Determine the (X, Y) coordinate at the center of the cell enclosing the given text.  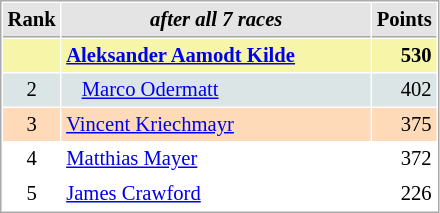
3 (32, 124)
2 (32, 90)
402 (404, 90)
372 (404, 158)
Points (404, 20)
Matthias Mayer (216, 158)
5 (32, 194)
Rank (32, 20)
375 (404, 124)
Aleksander Aamodt Kilde (216, 56)
Vincent Kriechmayr (216, 124)
226 (404, 194)
Marco Odermatt (216, 90)
4 (32, 158)
after all 7 races (216, 20)
530 (404, 56)
James Crawford (216, 194)
